Search for the cell housing the specified text and yield its [x, y] center coordinate. 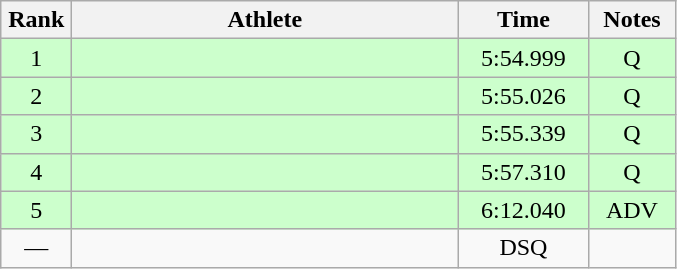
5:54.999 [524, 58]
Time [524, 20]
5:55.026 [524, 96]
2 [36, 96]
— [36, 248]
5:55.339 [524, 134]
Notes [632, 20]
Athlete [265, 20]
1 [36, 58]
DSQ [524, 248]
Rank [36, 20]
6:12.040 [524, 210]
5 [36, 210]
5:57.310 [524, 172]
3 [36, 134]
ADV [632, 210]
4 [36, 172]
